Provide the (x, y) coordinate of the cell's center where the given text is located.  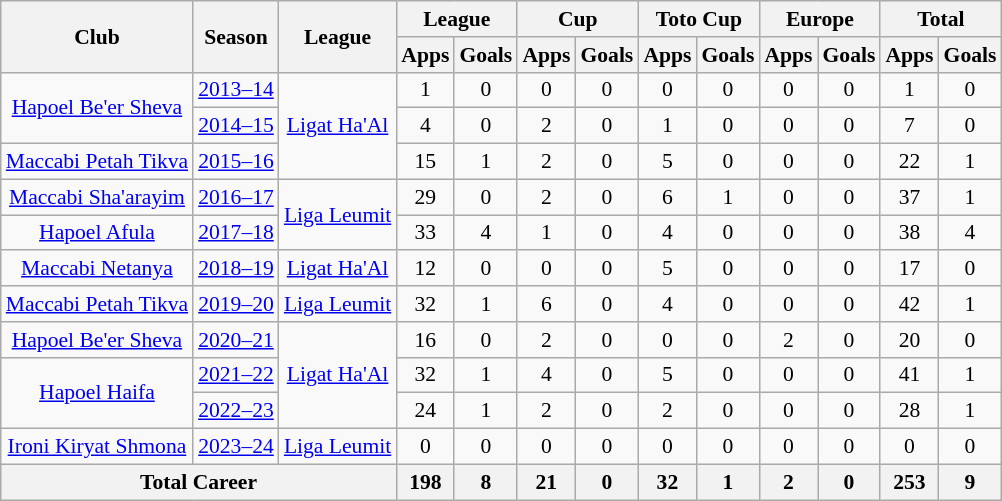
37 (909, 197)
29 (425, 197)
Toto Cup (698, 19)
2018–19 (236, 269)
Hapoel Haifa (97, 392)
2023–24 (236, 447)
12 (425, 269)
15 (425, 162)
198 (425, 482)
2013–14 (236, 90)
20 (909, 340)
Ironi Kiryat Shmona (97, 447)
Total (940, 19)
2014–15 (236, 126)
2020–21 (236, 340)
2022–23 (236, 411)
28 (909, 411)
Club (97, 36)
33 (425, 233)
Total Career (199, 482)
Maccabi Netanya (97, 269)
17 (909, 269)
41 (909, 375)
22 (909, 162)
Season (236, 36)
Maccabi Sha'arayim (97, 197)
2019–20 (236, 304)
2016–17 (236, 197)
2015–16 (236, 162)
2021–22 (236, 375)
253 (909, 482)
Hapoel Afula (97, 233)
7 (909, 126)
21 (546, 482)
24 (425, 411)
38 (909, 233)
42 (909, 304)
16 (425, 340)
Cup (578, 19)
9 (970, 482)
Europe (820, 19)
8 (486, 482)
2017–18 (236, 233)
